Extract the (X, Y) coordinate from the center of the cell holding the provided text.  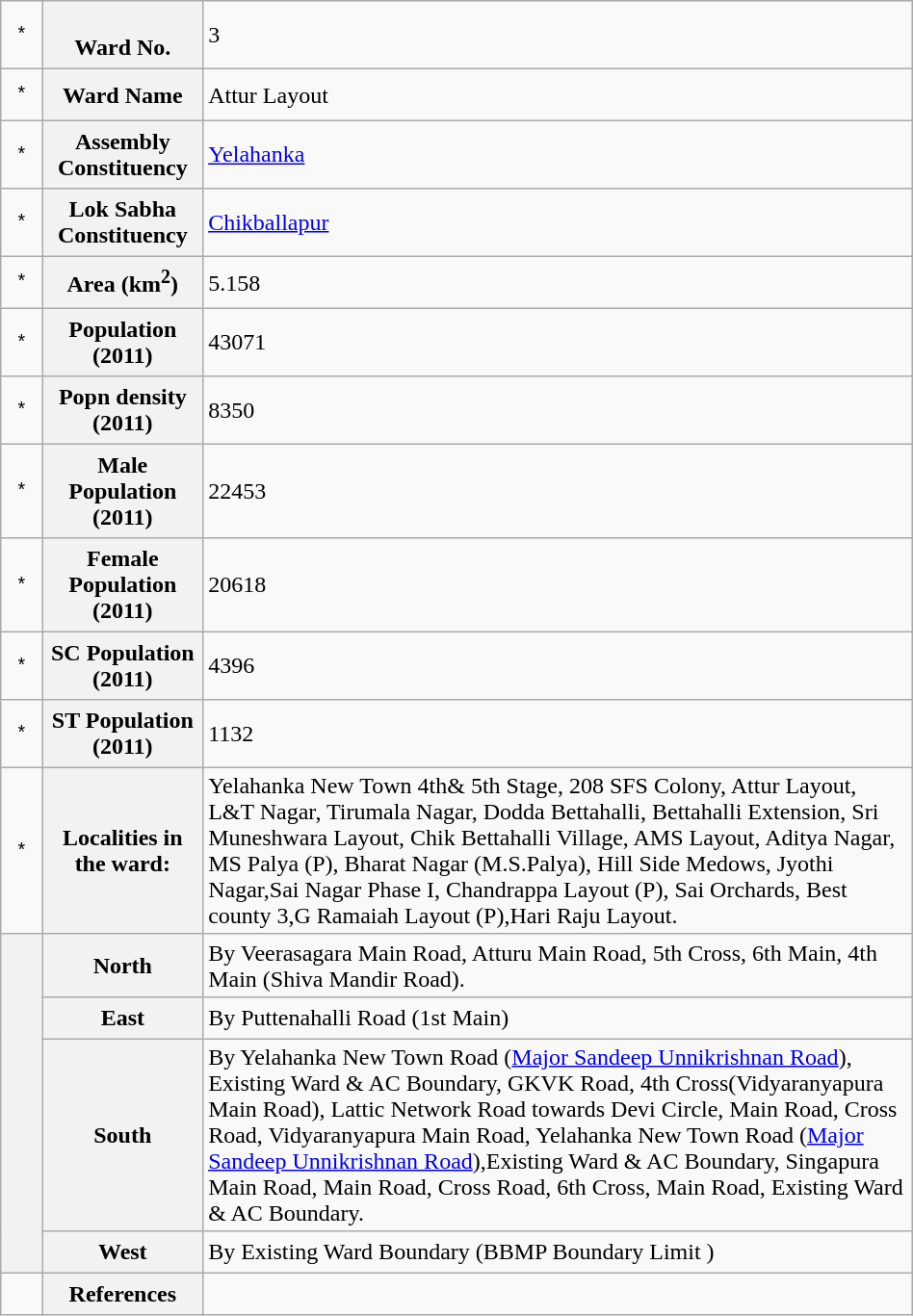
Attur Layout (559, 94)
Chikballapur (559, 222)
Lok Sabha Constituency (123, 222)
East (123, 1018)
Yelahanka (559, 154)
ST Population (2011) (123, 734)
By Existing Ward Boundary (BBMP Boundary Limit ) (559, 1252)
Population (2011) (123, 342)
20618 (559, 585)
1132 (559, 734)
43071 (559, 342)
By Veerasagara Main Road, Atturu Main Road, 5th Cross, 6th Main, 4th Main (Shiva Mandir Road). (559, 965)
5.158 (559, 282)
Male Population (2011) (123, 491)
8350 (559, 410)
South (123, 1135)
4396 (559, 665)
References (123, 1294)
SC Population (2011) (123, 665)
North (123, 965)
3 (559, 35)
Area (km2) (123, 282)
Assembly Constituency (123, 154)
West (123, 1252)
Female Population (2011) (123, 585)
22453 (559, 491)
Ward No. (123, 35)
Localities in the ward: (123, 851)
By Puttenahalli Road (1st Main) (559, 1018)
Ward Name (123, 94)
Popn density (2011) (123, 410)
